Return [X, Y] of the center of cell containing provided text 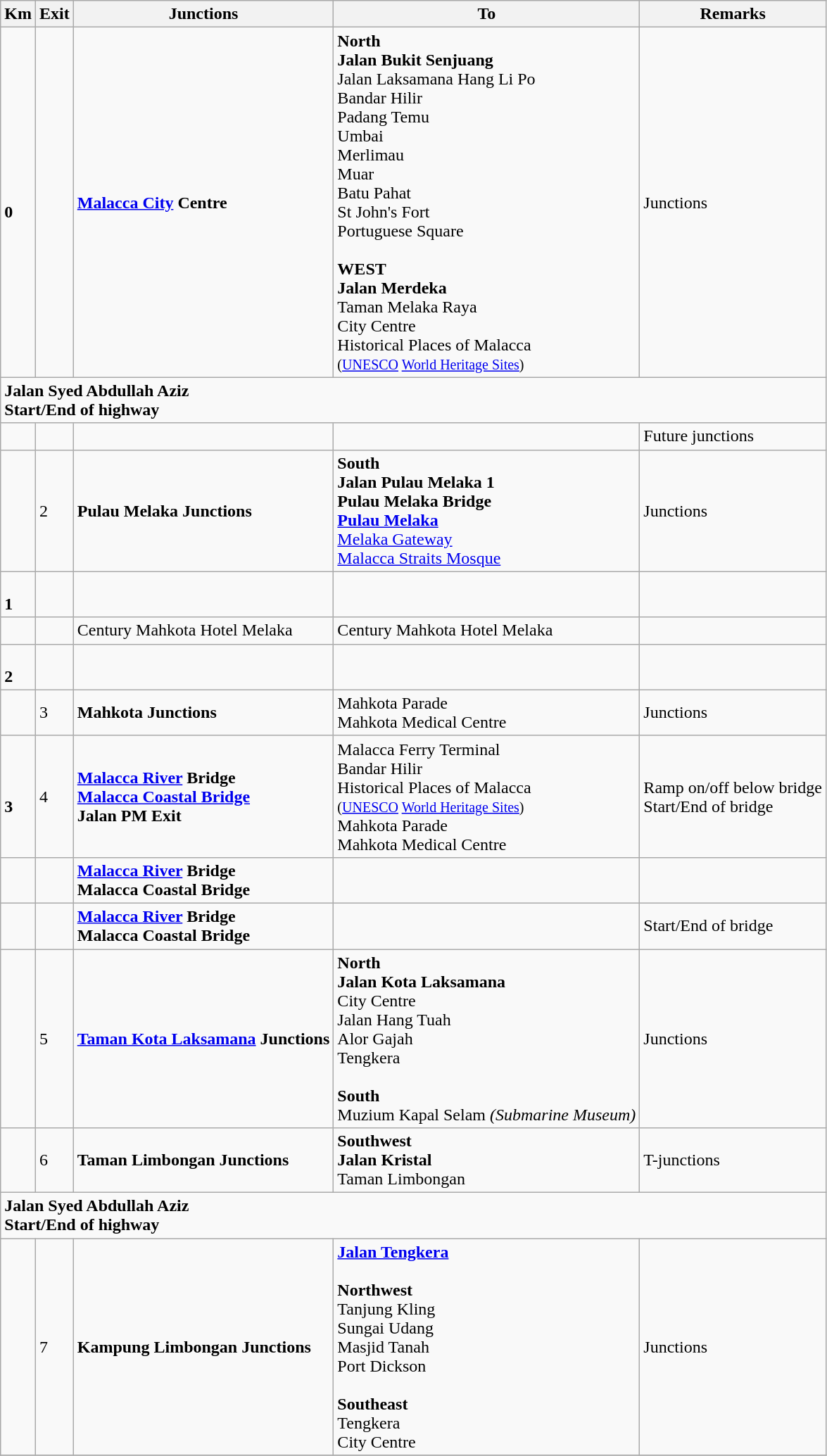
Remarks [733, 14]
Malacca Ferry TerminalBandar HilirHistorical Places of Malacca(UNESCO World Heritage Sites)Mahkota ParadeMahkota Medical Centre [487, 797]
5 [54, 1038]
Taman Limbongan Junctions [203, 1160]
Start/End of bridge [733, 926]
Malacca City Centre [203, 203]
6 [54, 1160]
Jalan TengkeraNorthwest Tanjung Kling Sungai Udang Masjid Tanah Port DicksonSoutheast Tengkera City Centre [487, 1347]
Exit [54, 14]
Pulau Melaka Junctions [203, 511]
Future junctions [733, 436]
Ramp on/off below bridgeStart/End of bridge [733, 797]
T-junctions [733, 1160]
To [487, 14]
Km [18, 14]
7 [54, 1347]
NorthJalan Kota Laksamana City Centre Jalan Hang Tuah Alor Gajah TengkeraSouthMuzium Kapal Selam (Submarine Museum) [487, 1038]
0 [18, 203]
Mahkota ParadeMahkota Medical Centre [487, 712]
Mahkota Junctions [203, 712]
4 [54, 797]
SouthwestJalan KristalTaman Limbongan [487, 1160]
Malacca River BridgeMalacca Coastal BridgeJalan PM Exit [203, 797]
1 [18, 594]
Kampung Limbongan Junctions [203, 1347]
SouthJalan Pulau Melaka 1Pulau Melaka BridgePulau MelakaMelaka GatewayMalacca Straits Mosque [487, 511]
Taman Kota Laksamana Junctions [203, 1038]
